Output the (X, Y) coordinate of the center of the cell containing the given text.  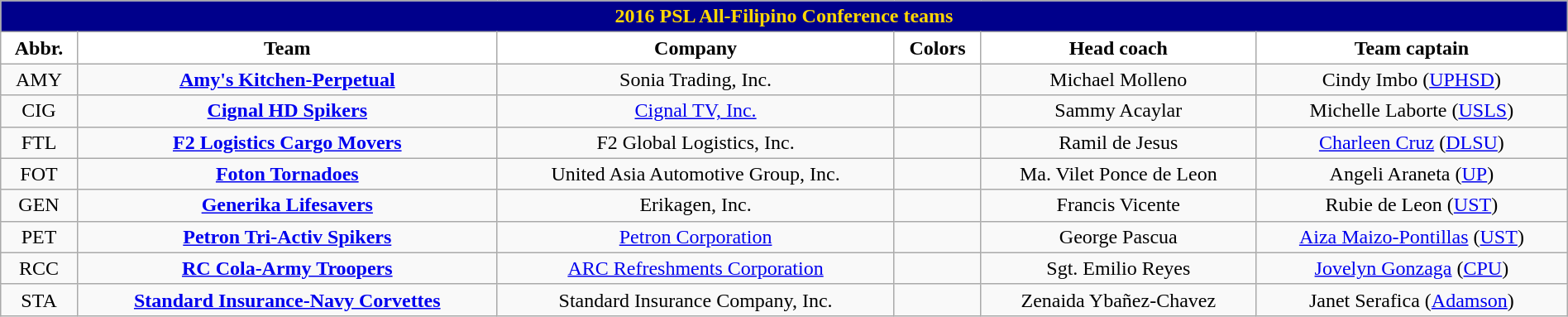
Sonia Trading, Inc. (696, 79)
Standard Insurance-Navy Corvettes (287, 300)
Janet Serafica (Adamson) (1413, 300)
Colors (938, 48)
Sgt. Emilio Reyes (1118, 268)
Standard Insurance Company, Inc. (696, 300)
PET (40, 237)
Cignal HD Spikers (287, 111)
Foton Tornadoes (287, 174)
Head coach (1118, 48)
United Asia Automotive Group, Inc. (696, 174)
Charleen Cruz (DLSU) (1413, 142)
FOT (40, 174)
FTL (40, 142)
GEN (40, 205)
Abbr. (40, 48)
Sammy Acaylar (1118, 111)
F2 Logistics Cargo Movers (287, 142)
Cindy Imbo (UPHSD) (1413, 79)
Francis Vicente (1118, 205)
CIG (40, 111)
Petron Corporation (696, 237)
Amy's Kitchen-Perpetual (287, 79)
Aiza Maizo-Pontillas (UST) (1413, 237)
2016 PSL All-Filipino Conference teams (784, 17)
Ma. Vilet Ponce de Leon (1118, 174)
Generika Lifesavers (287, 205)
Angeli Araneta (UP) (1413, 174)
Team captain (1413, 48)
Erikagen, Inc. (696, 205)
Team (287, 48)
STA (40, 300)
George Pascua (1118, 237)
Zenaida Ybañez-Chavez (1118, 300)
F2 Global Logistics, Inc. (696, 142)
RCC (40, 268)
Company (696, 48)
RC Cola-Army Troopers (287, 268)
Ramil de Jesus (1118, 142)
AMY (40, 79)
Jovelyn Gonzaga (CPU) (1413, 268)
Michael Molleno (1118, 79)
ARC Refreshments Corporation (696, 268)
Petron Tri-Activ Spikers (287, 237)
Michelle Laborte (USLS) (1413, 111)
Rubie de Leon (UST) (1413, 205)
Cignal TV, Inc. (696, 111)
